For the text-containing cell, return its midpoint in (X, Y) coordinate format. 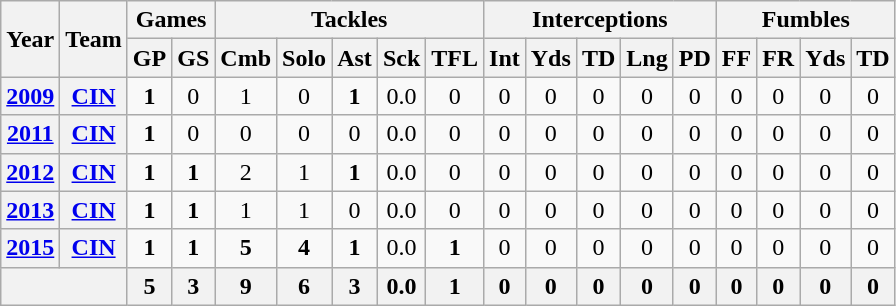
Solo (304, 58)
Year (30, 39)
2011 (30, 134)
Team (94, 39)
9 (246, 286)
FR (778, 58)
Sck (401, 58)
Fumbles (806, 20)
Int (505, 58)
2009 (30, 96)
Cmb (246, 58)
Lng (647, 58)
GS (194, 58)
2015 (30, 248)
2012 (30, 172)
Ast (355, 58)
2 (246, 172)
Games (170, 20)
4 (304, 248)
PD (694, 58)
6 (304, 286)
TFL (455, 58)
GP (149, 58)
Interceptions (600, 20)
FF (736, 58)
2013 (30, 210)
Tackles (350, 20)
